Capture the cell that displays the provided text and extract its [X, Y] central coordinate. 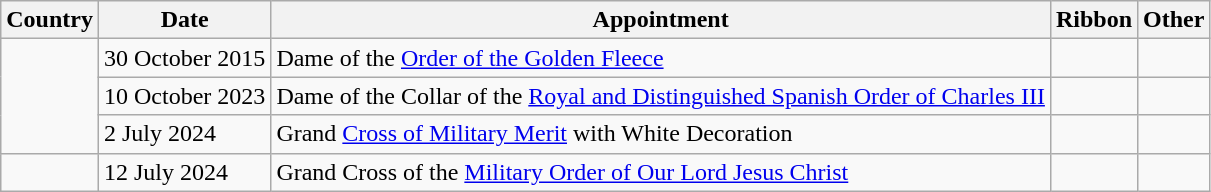
Ribbon [1094, 20]
Grand Cross of Military Merit with White Decoration [661, 134]
Appointment [661, 20]
Country [50, 20]
Date [184, 20]
12 July 2024 [184, 172]
2 July 2024 [184, 134]
Grand Cross of the Military Order of Our Lord Jesus Christ [661, 172]
10 October 2023 [184, 96]
Dame of the Collar of the Royal and Distinguished Spanish Order of Charles III [661, 96]
Dame of the Order of the Golden Fleece [661, 58]
Other [1174, 20]
30 October 2015 [184, 58]
